Output the (X, Y) coordinate of the center of the cell containing the given text.  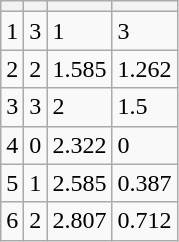
1.262 (144, 69)
2.807 (80, 221)
5 (12, 183)
1.585 (80, 69)
0.387 (144, 183)
0.712 (144, 221)
2.585 (80, 183)
6 (12, 221)
4 (12, 145)
1.5 (144, 107)
2.322 (80, 145)
